Find where the given text appears and provide that cell's center as [X, Y] coordinate. 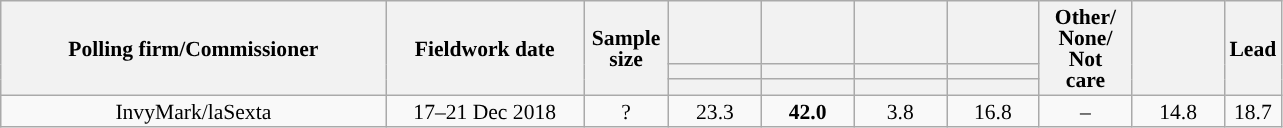
17–21 Dec 2018 [485, 110]
– [1086, 110]
14.8 [1178, 110]
Sample size [626, 48]
Other/None/Notcare [1086, 48]
23.3 [716, 110]
Lead [1252, 48]
Polling firm/Commissioner [194, 48]
InvyMark/laSexta [194, 110]
3.8 [900, 110]
42.0 [808, 110]
Fieldwork date [485, 48]
16.8 [992, 110]
? [626, 110]
18.7 [1252, 110]
